Output the (x, y) coordinate of the center of the cell containing the given text.  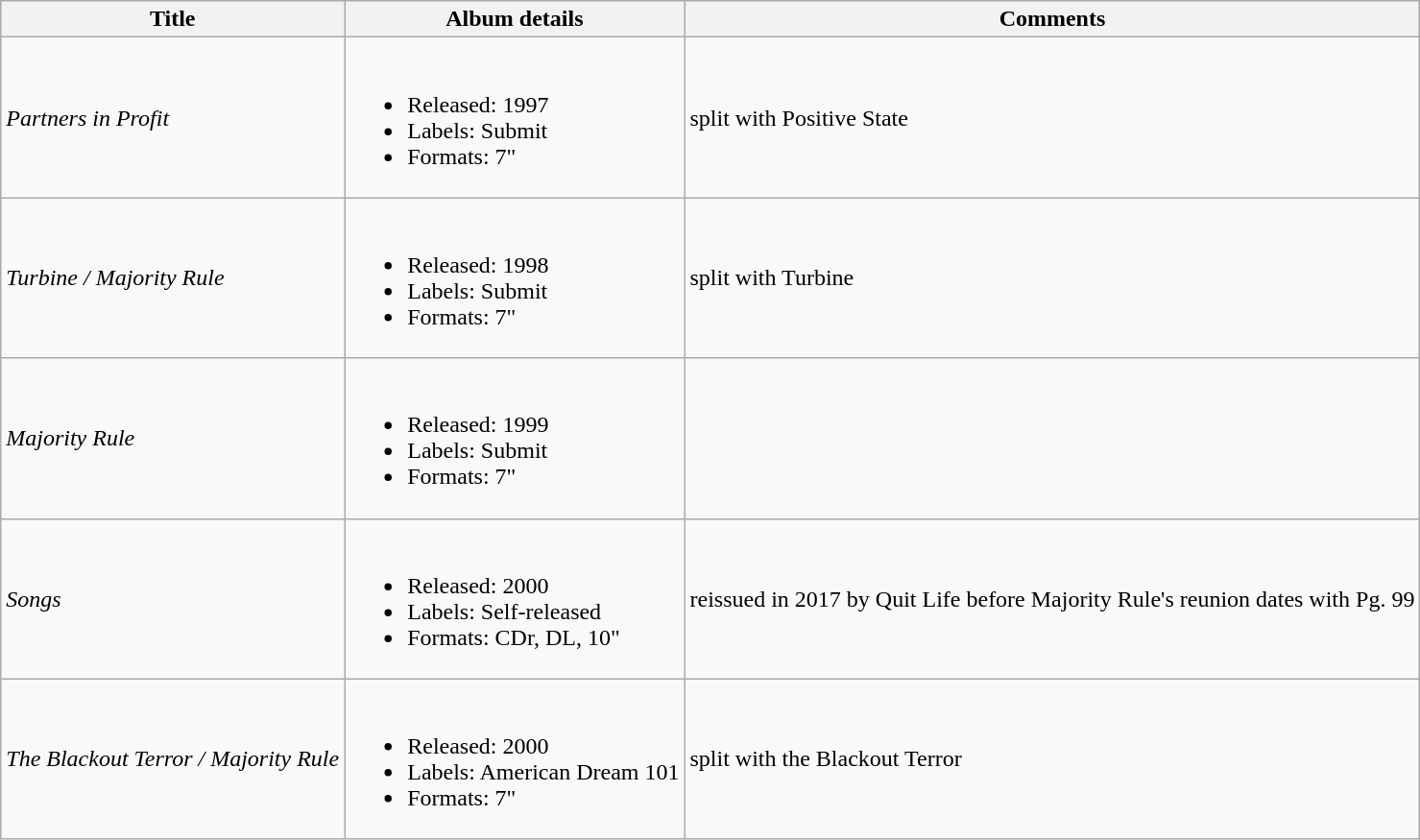
split with Turbine (1052, 278)
Songs (173, 599)
Released: 1999Labels: SubmitFormats: 7" (515, 438)
split with the Blackout Terror (1052, 758)
Released: 1998Labels: SubmitFormats: 7" (515, 278)
Comments (1052, 19)
Released: 2000Labels: American Dream 101Formats: 7" (515, 758)
The Blackout Terror / Majority Rule (173, 758)
Majority Rule (173, 438)
reissued in 2017 by Quit Life before Majority Rule's reunion dates with Pg. 99 (1052, 599)
Released: 1997Labels: SubmitFormats: 7" (515, 117)
Title (173, 19)
split with Positive State (1052, 117)
Partners in Profit (173, 117)
Released: 2000Labels: Self-releasedFormats: CDr, DL, 10" (515, 599)
Turbine / Majority Rule (173, 278)
Album details (515, 19)
